Capture the cell that displays the provided text and extract its [X, Y] central coordinate. 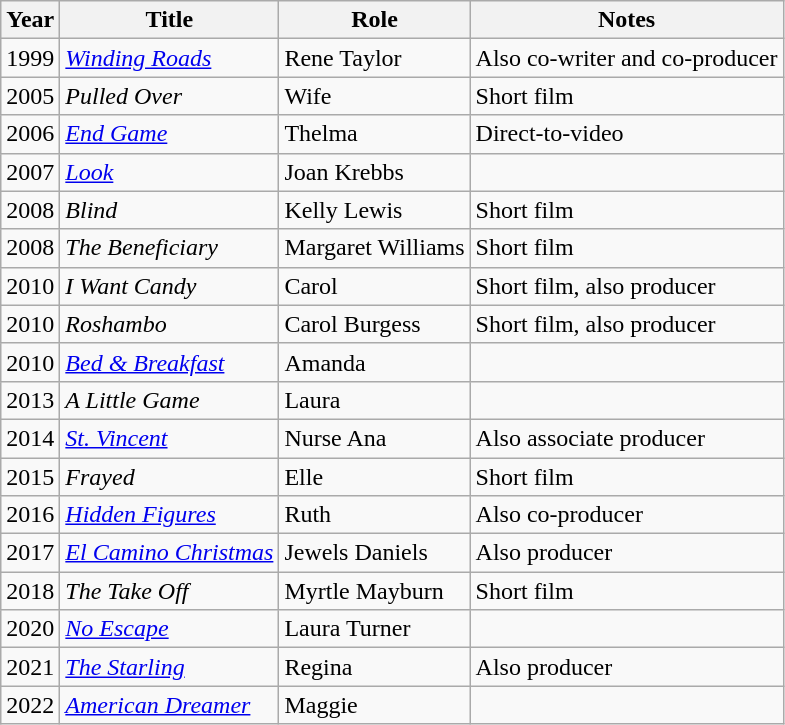
Ruth [374, 515]
2005 [30, 96]
Frayed [170, 477]
2016 [30, 515]
Bed & Breakfast [170, 362]
2022 [30, 705]
1999 [30, 58]
Regina [374, 667]
Carol Burgess [374, 324]
Myrtle Mayburn [374, 591]
No Escape [170, 629]
2014 [30, 438]
Winding Roads [170, 58]
2021 [30, 667]
2018 [30, 591]
End Game [170, 134]
The Take Off [170, 591]
Role [374, 20]
Also co-producer [626, 515]
2015 [30, 477]
2007 [30, 172]
Laura Turner [374, 629]
Also associate producer [626, 438]
Thelma [374, 134]
2006 [30, 134]
Amanda [374, 362]
The Beneficiary [170, 248]
2017 [30, 553]
Jewels Daniels [374, 553]
Kelly Lewis [374, 210]
The Starling [170, 667]
Elle [374, 477]
American Dreamer [170, 705]
Nurse Ana [374, 438]
Direct-to-video [626, 134]
Joan Krebbs [374, 172]
Year [30, 20]
Hidden Figures [170, 515]
Title [170, 20]
St. Vincent [170, 438]
Blind [170, 210]
Maggie [374, 705]
Pulled Over [170, 96]
Rene Taylor [374, 58]
Look [170, 172]
Margaret Williams [374, 248]
Wife [374, 96]
Roshambo [170, 324]
I Want Candy [170, 286]
Also co-writer and co-producer [626, 58]
A Little Game [170, 400]
2013 [30, 400]
Carol [374, 286]
Notes [626, 20]
Laura [374, 400]
El Camino Christmas [170, 553]
2020 [30, 629]
